Detect which cell encompasses the target text, then output its (x, y) center coordinate. 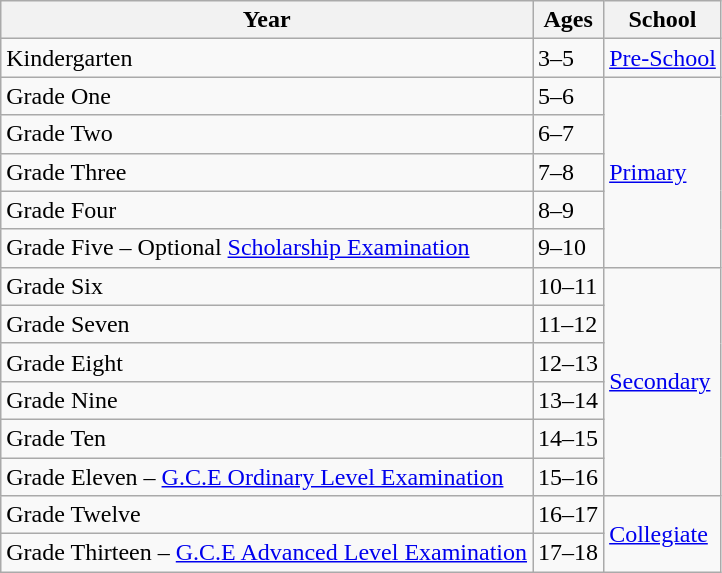
3–5 (568, 58)
7–8 (568, 172)
Grade Thirteen – G.C.E Advanced Level Examination (267, 553)
15–16 (568, 477)
Grade Nine (267, 400)
Collegiate (663, 534)
Grade Two (267, 134)
11–12 (568, 324)
Year (267, 20)
Grade Ten (267, 438)
Grade Twelve (267, 515)
Grade One (267, 96)
Primary (663, 172)
8–9 (568, 210)
School (663, 20)
Pre-School (663, 58)
6–7 (568, 134)
16–17 (568, 515)
Secondary (663, 381)
Grade Five – Optional Scholarship Examination (267, 248)
Ages (568, 20)
17–18 (568, 553)
5–6 (568, 96)
Grade Three (267, 172)
14–15 (568, 438)
9–10 (568, 248)
Grade Eleven – G.C.E Ordinary Level Examination (267, 477)
13–14 (568, 400)
10–11 (568, 286)
Kindergarten (267, 58)
Grade Seven (267, 324)
Grade Six (267, 286)
Grade Four (267, 210)
Grade Eight (267, 362)
12–13 (568, 362)
